Pinpoint the cell where the given text exists, returning its (x, y) midpoint coordinate. 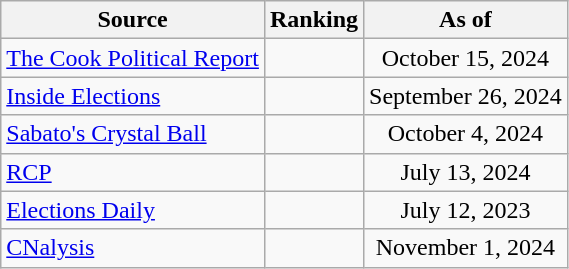
Source (133, 20)
The Cook Political Report (133, 58)
Sabato's Crystal Ball (133, 134)
CNalysis (133, 248)
October 15, 2024 (466, 58)
July 12, 2023 (466, 210)
Ranking (314, 20)
November 1, 2024 (466, 248)
Inside Elections (133, 96)
Elections Daily (133, 210)
RCP (133, 172)
July 13, 2024 (466, 172)
As of (466, 20)
October 4, 2024 (466, 134)
September 26, 2024 (466, 96)
